Search for the cell housing the specified text and yield its (X, Y) center coordinate. 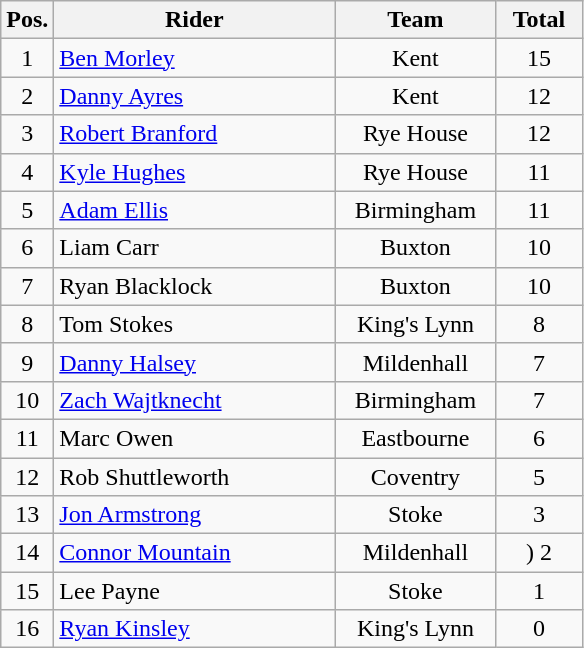
Eastbourne (416, 438)
Zach Wajtknecht (194, 400)
Pos. (28, 20)
Ryan Blacklock (194, 286)
4 (28, 172)
Robert Branford (194, 134)
Jon Armstrong (194, 515)
Connor Mountain (194, 553)
Ben Morley (194, 58)
Liam Carr (194, 248)
9 (28, 362)
14 (28, 553)
Danny Halsey (194, 362)
2 (28, 96)
Marc Owen (194, 438)
Ryan Kinsley (194, 629)
Team (416, 20)
Danny Ayres (194, 96)
Coventry (416, 477)
Lee Payne (194, 591)
Adam Ellis (194, 210)
0 (539, 629)
Rider (194, 20)
Kyle Hughes (194, 172)
16 (28, 629)
Rob Shuttleworth (194, 477)
Tom Stokes (194, 324)
) 2 (539, 553)
Total (539, 20)
13 (28, 515)
